Find where the given text appears and provide that cell's center as (x, y) coordinate. 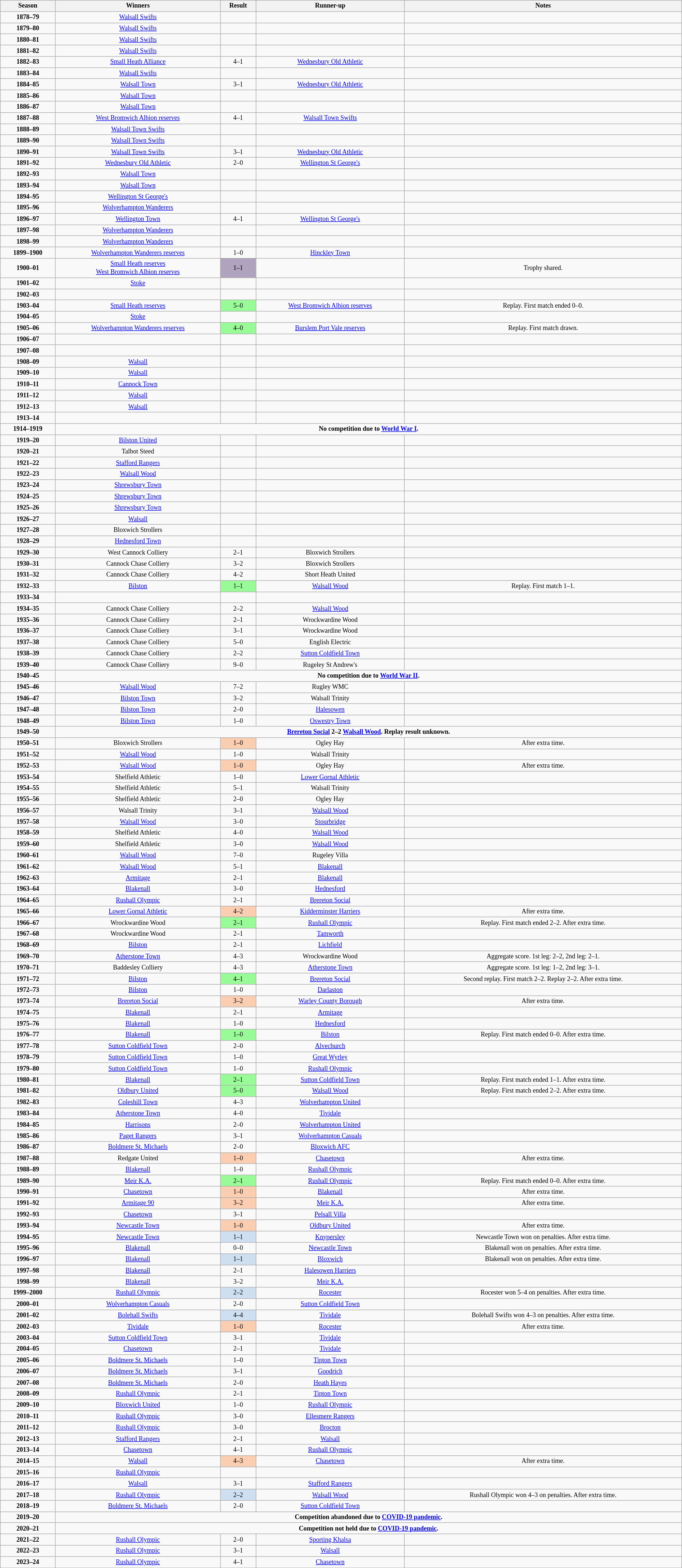
1935–36 (28, 620)
2012–13 (28, 1439)
1996–97 (28, 1259)
Kidderminster Harriers (330, 911)
2000–01 (28, 1304)
Harrisons (138, 1124)
1970–71 (28, 967)
1952–53 (28, 766)
1898–99 (28, 241)
Baddesley Colliery (138, 967)
Competition not held due to COVID-19 pandemic. (368, 1528)
1923–24 (28, 485)
1983–84 (28, 1113)
1913–14 (28, 417)
Pelsall Villa (330, 1214)
2019–20 (28, 1517)
1963–64 (28, 889)
1965–66 (28, 911)
1899–1900 (28, 253)
1886–87 (28, 107)
1969–70 (28, 957)
1964–65 (28, 900)
Oswestry Town (330, 720)
1901–02 (28, 283)
1933–34 (28, 597)
Darlaston (330, 990)
1937–38 (28, 642)
1968–69 (28, 945)
1978–79 (28, 1057)
1958–59 (28, 833)
Bolehall Swifts (138, 1315)
1953–54 (28, 777)
1924–25 (28, 497)
1927–28 (28, 530)
Replay. First match ended 1–1. After extra time. (543, 1080)
Replay. First match 1–1. (543, 586)
Great Wyrley (330, 1057)
1897–98 (28, 230)
1889–90 (28, 140)
No competition due to World War I. (368, 429)
1896–97 (28, 219)
1925–26 (28, 507)
Hinckley Town (330, 253)
2008–09 (28, 1393)
1880–81 (28, 40)
Result (238, 6)
1910–11 (28, 384)
1997–98 (28, 1270)
Halesowen Harriers (330, 1270)
1894–95 (28, 196)
Short Heath United (330, 575)
2014–15 (28, 1461)
1938–39 (28, 654)
1993–94 (28, 1226)
Rugeley St Andrew's (330, 664)
1961–62 (28, 867)
2020–21 (28, 1528)
1998–99 (28, 1282)
1931–32 (28, 575)
2009–10 (28, 1405)
2005–06 (28, 1360)
1947–48 (28, 710)
Bloxwich AFC (330, 1147)
Coleshill Town (138, 1102)
No competition due to World War II. (368, 676)
1892–93 (28, 174)
1950–51 (28, 743)
1920–21 (28, 451)
Winners (138, 6)
1956–57 (28, 810)
1994–95 (28, 1237)
Newcastle Town won on penalties. After extra time. (543, 1237)
1885–86 (28, 96)
1909–10 (28, 373)
1902–03 (28, 294)
1987–88 (28, 1158)
Warley County Borough (330, 1001)
7–0 (238, 855)
Aggregate score. 1st leg: 2–2, 2nd leg: 2–1. (543, 957)
1930–31 (28, 564)
1999–2000 (28, 1293)
Bilston United (138, 440)
2021–22 (28, 1540)
Tamworth (330, 934)
1940–45 (28, 676)
1985–86 (28, 1136)
1977–78 (28, 1046)
1954–55 (28, 788)
2011–12 (28, 1427)
Aggregate score. 1st leg: 1–2, 2nd leg: 3–1. (543, 967)
2016–17 (28, 1483)
1975–76 (28, 1024)
2015–16 (28, 1473)
1959–60 (28, 844)
Rocester won 5–4 on penalties. After extra time. (543, 1293)
1883–84 (28, 73)
Hednesford Town (138, 541)
1988–89 (28, 1170)
1884–85 (28, 84)
Alvechurch (330, 1046)
1984–85 (28, 1124)
Notes (543, 6)
1945–46 (28, 687)
1967–68 (28, 934)
1995–96 (28, 1248)
1939–40 (28, 664)
1878–79 (28, 17)
1911–12 (28, 395)
2010–11 (28, 1416)
1949–50 (28, 732)
Brereton Social 2–2 Walsall Wood. Replay result unknown. (368, 732)
2022–23 (28, 1551)
1962–63 (28, 877)
Bloxwich United (138, 1405)
Small Heath reserves (138, 306)
English Electric (330, 642)
Second replay. First match 2–2. Replay 2–2. After extra time. (543, 979)
1887–88 (28, 118)
Paget Rangers (138, 1136)
1890–91 (28, 152)
1912–13 (28, 407)
Rugley WMC (330, 687)
Replay. First match ended 0–0. (543, 306)
1957–58 (28, 822)
1891–92 (28, 163)
2017–18 (28, 1495)
Cannock Town (138, 384)
1986–87 (28, 1147)
Rugeley Villa (330, 855)
Rushall Olympic won 4–3 on penalties. After extra time. (543, 1495)
1948–49 (28, 720)
Burslem Port Vale reserves (330, 328)
2003–04 (28, 1338)
Replay. First match drawn. (543, 328)
2004–05 (28, 1349)
Talbot Steed (138, 451)
Goodrich (330, 1371)
1973–74 (28, 1001)
Armitage 90 (138, 1203)
Trophy shared. (543, 268)
1919–20 (28, 440)
1974–75 (28, 1013)
Runner-up (330, 6)
2006–07 (28, 1371)
1881–82 (28, 50)
1908–09 (28, 362)
1932–33 (28, 586)
1903–04 (28, 306)
4–4 (238, 1315)
1921–22 (28, 463)
1960–61 (28, 855)
Sporting Khalsa (330, 1540)
2001–02 (28, 1315)
1989–90 (28, 1180)
1979–80 (28, 1068)
1882–83 (28, 62)
1929–30 (28, 553)
2007–08 (28, 1383)
1982–83 (28, 1102)
2023–24 (28, 1562)
2013–14 (28, 1450)
West Cannock Colliery (138, 553)
Stourbridge (330, 822)
Ellesmere Rangers (330, 1416)
Brocton (330, 1427)
1928–29 (28, 541)
Heath Hayes (330, 1383)
Bolehall Swifts won 4–3 on penalties. After extra time. (543, 1315)
1966–67 (28, 923)
1900–01 (28, 268)
1907–08 (28, 351)
Small Heath Alliance (138, 62)
9–0 (238, 664)
1895–96 (28, 208)
1992–93 (28, 1214)
1991–92 (28, 1203)
1904–05 (28, 317)
1905–06 (28, 328)
1946–47 (28, 698)
1936–37 (28, 631)
Competition abandoned due to COVID-19 pandemic. (368, 1517)
Redgate United (138, 1158)
1976–77 (28, 1035)
Wellington Town (138, 219)
1980–81 (28, 1080)
2002–03 (28, 1327)
1971–72 (28, 979)
Lichfield (330, 945)
1914–1919 (28, 429)
0–0 (238, 1248)
1981–82 (28, 1091)
Small Heath reservesWest Bromwich Albion reserves (138, 268)
2018–19 (28, 1506)
1926–27 (28, 519)
1922–23 (28, 474)
1955–56 (28, 799)
1951–52 (28, 754)
Season (28, 6)
1906–07 (28, 339)
1934–35 (28, 608)
1990–91 (28, 1192)
Knypersley (330, 1237)
Bloxwich (330, 1259)
7–2 (238, 687)
1888–89 (28, 130)
1893–94 (28, 186)
1972–73 (28, 990)
1879–80 (28, 28)
Halesowen (330, 710)
